Search for the cell housing the specified text and yield its [x, y] center coordinate. 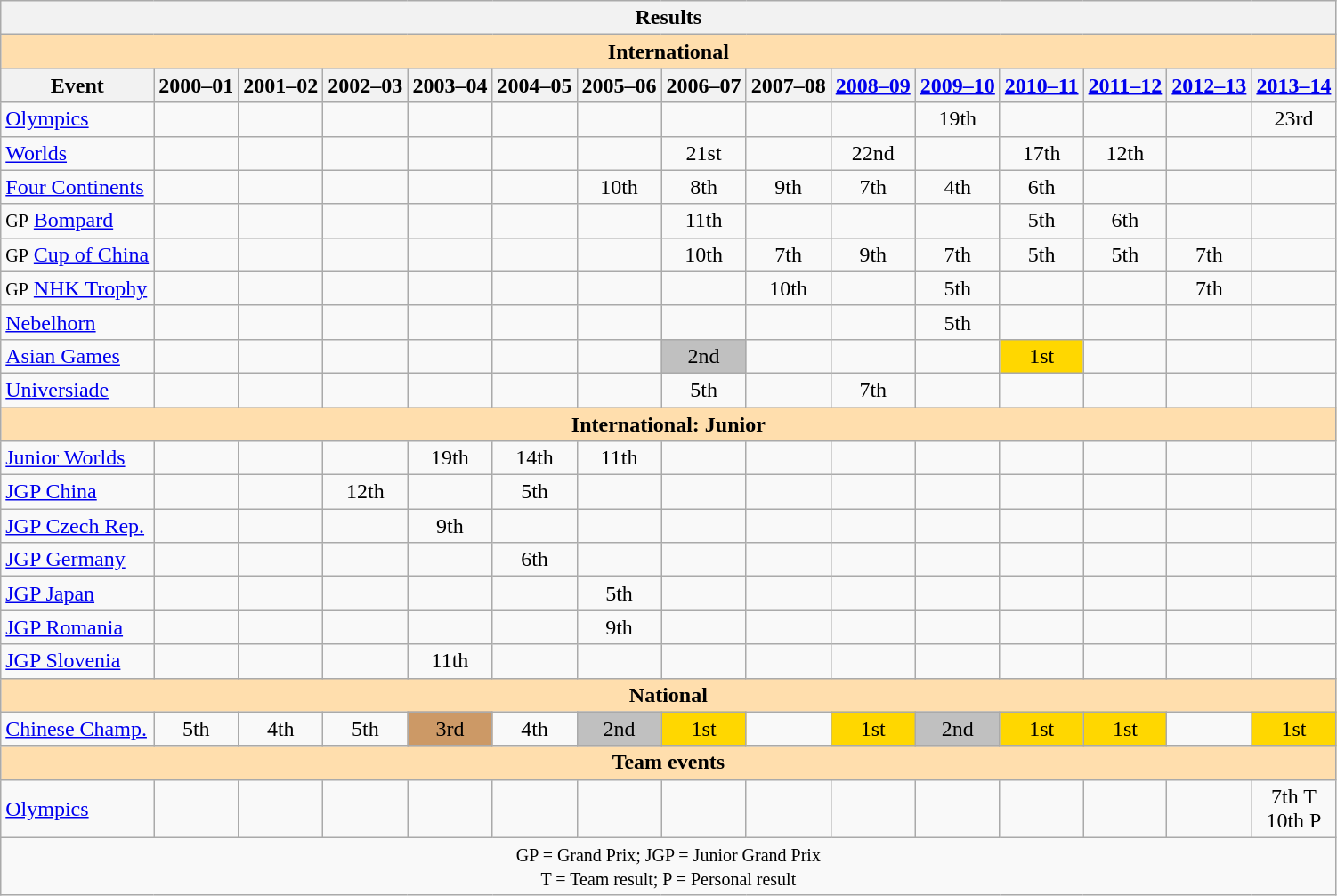
Results [668, 18]
2008–09 [872, 85]
2010–11 [1041, 85]
Four Continents [77, 187]
2000–01 [196, 85]
2006–07 [703, 85]
17th [1041, 153]
Junior Worlds [77, 458]
Worlds [77, 153]
2007–08 [789, 85]
21st [703, 153]
JGP Germany [77, 560]
2004–05 [534, 85]
International: Junior [668, 424]
GP Cup of China [77, 254]
2012–13 [1209, 85]
2005–06 [620, 85]
2011–12 [1125, 85]
JGP Czech Rep. [77, 526]
2009–10 [958, 85]
JGP Japan [77, 593]
Chinese Champ. [77, 729]
JGP China [77, 492]
International [668, 52]
3rd [450, 729]
22nd [872, 153]
Asian Games [77, 356]
2003–04 [450, 85]
National [668, 695]
JGP Slovenia [77, 661]
GP NHK Trophy [77, 288]
7th T 10th P [1294, 808]
Team events [668, 763]
GP Bompard [77, 221]
14th [534, 458]
Nebelhorn [77, 322]
2013–14 [1294, 85]
JGP Romania [77, 627]
23rd [1294, 119]
8th [703, 187]
2002–03 [365, 85]
Event [77, 85]
GP = Grand Prix; JGP = Junior Grand Prix T = Team result; P = Personal result [668, 867]
Universiade [77, 390]
2001–02 [281, 85]
